Find where the given text appears and provide that cell's center as (x, y) coordinate. 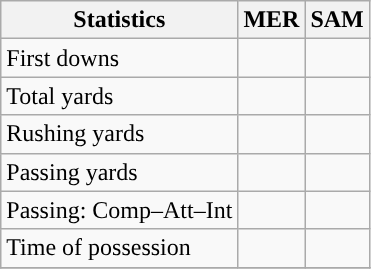
Statistics (120, 20)
Total yards (120, 96)
SAM (337, 20)
Passing yards (120, 172)
Time of possession (120, 248)
First downs (120, 58)
Passing: Comp–Att–Int (120, 210)
MER (272, 20)
Rushing yards (120, 134)
